Find where the given text appears and provide that cell's center as [x, y] coordinate. 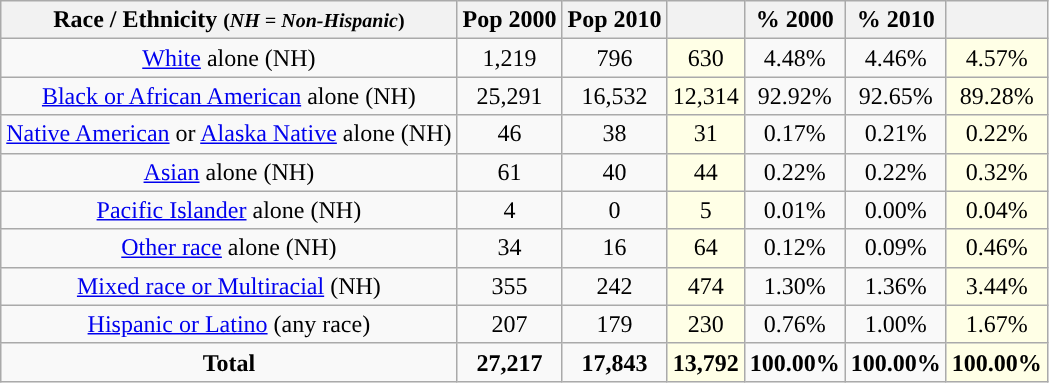
Native American or Alaska Native alone (NH) [229, 134]
40 [614, 172]
474 [706, 286]
207 [510, 324]
Pacific Islander alone (NH) [229, 210]
1.30% [794, 286]
25,291 [510, 96]
0.46% [996, 248]
4 [510, 210]
64 [706, 248]
Black or African American alone (NH) [229, 96]
92.65% [896, 96]
12,314 [706, 96]
31 [706, 134]
Total [229, 362]
Pop 2010 [614, 20]
355 [510, 286]
5 [706, 210]
Hispanic or Latino (any race) [229, 324]
44 [706, 172]
3.44% [996, 286]
0.09% [896, 248]
92.92% [794, 96]
1.67% [996, 324]
% 2000 [794, 20]
34 [510, 248]
17,843 [614, 362]
16 [614, 248]
0.01% [794, 210]
0.21% [896, 134]
4.48% [794, 58]
630 [706, 58]
4.46% [896, 58]
230 [706, 324]
796 [614, 58]
1.36% [896, 286]
0.17% [794, 134]
13,792 [706, 362]
61 [510, 172]
242 [614, 286]
Mixed race or Multiracial (NH) [229, 286]
179 [614, 324]
4.57% [996, 58]
0 [614, 210]
0.00% [896, 210]
Race / Ethnicity (NH = Non-Hispanic) [229, 20]
38 [614, 134]
0.04% [996, 210]
16,532 [614, 96]
White alone (NH) [229, 58]
0.76% [794, 324]
Other race alone (NH) [229, 248]
0.32% [996, 172]
27,217 [510, 362]
0.12% [794, 248]
89.28% [996, 96]
Asian alone (NH) [229, 172]
% 2010 [896, 20]
1,219 [510, 58]
46 [510, 134]
1.00% [896, 324]
Pop 2000 [510, 20]
